Return the (x, y) coordinate for the center point of the cell that contains the specified text.  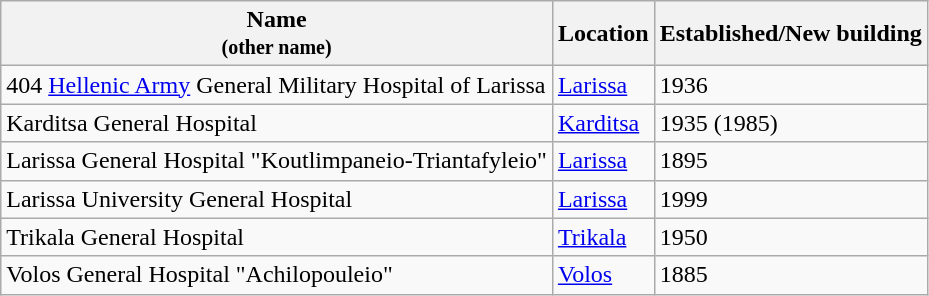
1885 (790, 275)
Established/New building (790, 34)
Name (other name) (277, 34)
Karditsa General Hospital (277, 123)
1999 (790, 199)
Karditsa (603, 123)
1895 (790, 161)
Trikala (603, 237)
1950 (790, 237)
Volos (603, 275)
404 Hellenic Army General Military Hospital of Larissa (277, 85)
Larissa University General Hospital (277, 199)
1935 (1985) (790, 123)
Trikala General Hospital (277, 237)
1936 (790, 85)
Volos General Hospital "Achilopouleio" (277, 275)
Larissa General Hospital "Koutlimpaneio-Triantafyleio" (277, 161)
Location (603, 34)
